From the cell containing the given text, extract its center point as (x, y) coordinate. 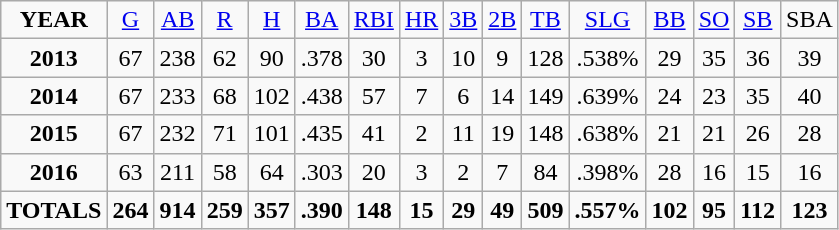
123 (810, 210)
149 (546, 96)
BA (322, 20)
101 (272, 134)
RBI (374, 20)
95 (714, 210)
24 (670, 96)
.438 (322, 96)
11 (464, 134)
2B (502, 20)
36 (758, 58)
30 (374, 58)
68 (224, 96)
.639% (608, 96)
TB (546, 20)
2013 (54, 58)
HR (421, 20)
10 (464, 58)
509 (546, 210)
2016 (54, 172)
H (272, 20)
259 (224, 210)
58 (224, 172)
63 (130, 172)
62 (224, 58)
SB (758, 20)
23 (714, 96)
BB (670, 20)
41 (374, 134)
AB (178, 20)
G (130, 20)
90 (272, 58)
6 (464, 96)
SLG (608, 20)
SBA (810, 20)
.378 (322, 58)
26 (758, 134)
20 (374, 172)
40 (810, 96)
2015 (54, 134)
57 (374, 96)
YEAR (54, 20)
64 (272, 172)
.435 (322, 134)
39 (810, 58)
R (224, 20)
211 (178, 172)
233 (178, 96)
128 (546, 58)
49 (502, 210)
.538% (608, 58)
3B (464, 20)
14 (502, 96)
232 (178, 134)
.638% (608, 134)
.398% (608, 172)
84 (546, 172)
238 (178, 58)
914 (178, 210)
357 (272, 210)
.390 (322, 210)
9 (502, 58)
19 (502, 134)
.557% (608, 210)
.303 (322, 172)
SO (714, 20)
112 (758, 210)
264 (130, 210)
TOTALS (54, 210)
2014 (54, 96)
71 (224, 134)
